Extract the (X, Y) coordinate from the center of the cell holding the provided text.  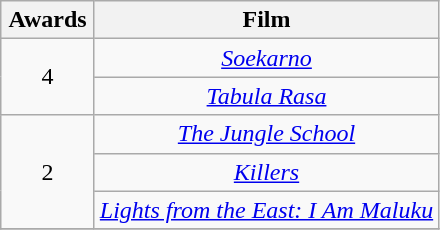
Tabula Rasa (266, 96)
Film (266, 20)
Awards (48, 20)
2 (48, 172)
Soekarno (266, 58)
Killers (266, 172)
The Jungle School (266, 134)
4 (48, 77)
Lights from the East: I Am Maluku (266, 210)
